Determine the (x, y) coordinate at the center of the cell enclosing the given text.  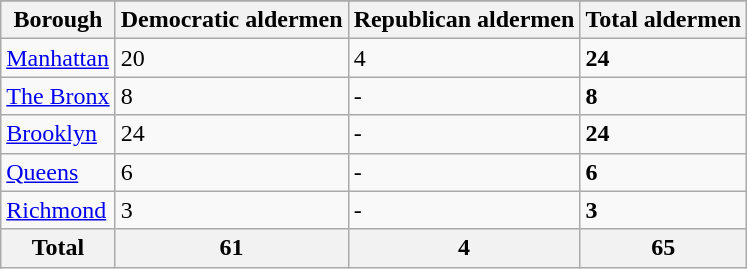
65 (664, 248)
Brooklyn (58, 134)
Democratic aldermen (232, 20)
20 (232, 58)
Total aldermen (664, 20)
Borough (58, 20)
Total (58, 248)
Richmond (58, 210)
Manhattan (58, 58)
The Bronx (58, 96)
Queens (58, 172)
Republican aldermen (464, 20)
61 (232, 248)
